Pinpoint the cell where the given text exists, returning its [X, Y] midpoint coordinate. 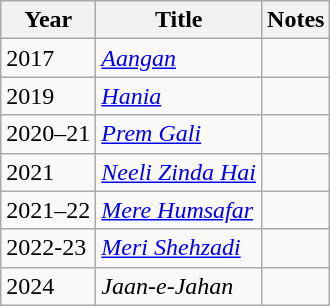
Mere Humsafar [179, 210]
Meri Shehzadi [179, 248]
2024 [48, 286]
2017 [48, 58]
Title [179, 20]
2020–21 [48, 134]
Jaan-e-Jahan [179, 286]
2021–22 [48, 210]
Prem Gali [179, 134]
Hania [179, 96]
2022-23 [48, 248]
2019 [48, 96]
Year [48, 20]
Aangan [179, 58]
Neeli Zinda Hai [179, 172]
Notes [296, 20]
2021 [48, 172]
